Identify which cell holds the provided text, then report its [x, y] central coordinate. 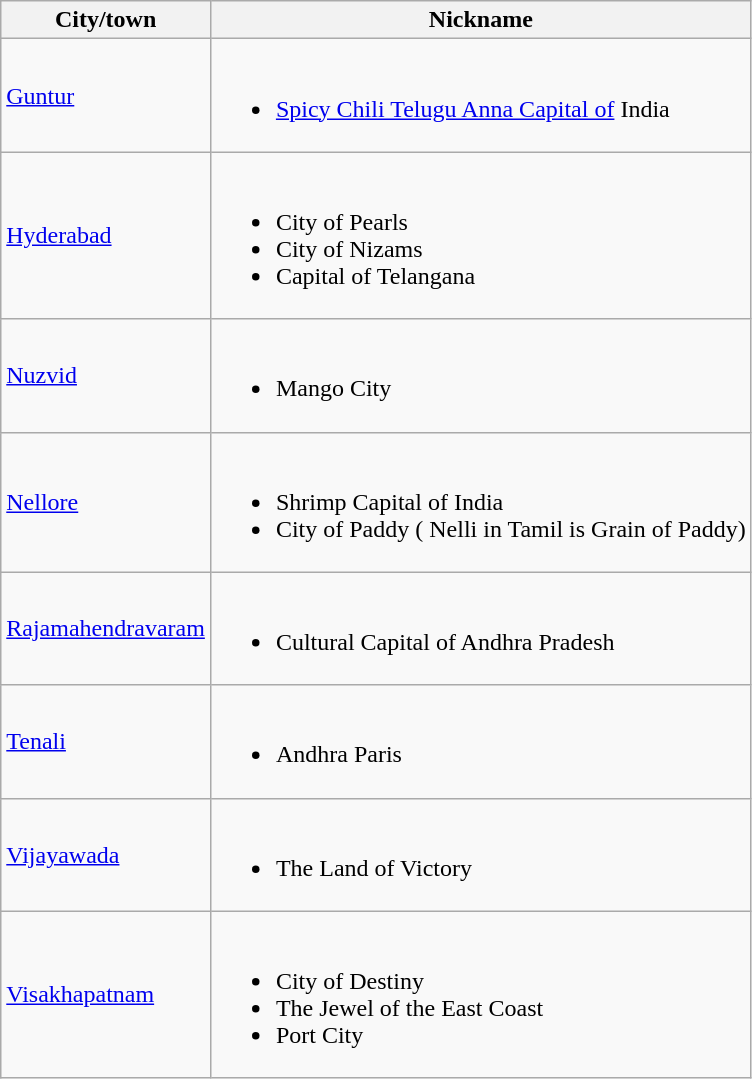
Visakhapatnam [106, 994]
Spicy Chili Telugu Anna Capital of India [480, 96]
City of PearlsCity of NizamsCapital of Telangana [480, 236]
Nickname [480, 20]
Shrimp Capital of IndiaCity of Paddy ( Nelli in Tamil is Grain of Paddy) [480, 502]
Guntur [106, 96]
Tenali [106, 742]
Andhra Paris [480, 742]
Rajamahendravaram [106, 628]
Hyderabad [106, 236]
Nellore [106, 502]
Vijayawada [106, 854]
Mango City [480, 376]
City of DestinyThe Jewel of the East CoastPort City [480, 994]
City/town [106, 20]
Nuzvid [106, 376]
The Land of Victory [480, 854]
Cultural Capital of Andhra Pradesh [480, 628]
